Search for the cell housing the specified text and yield its (X, Y) center coordinate. 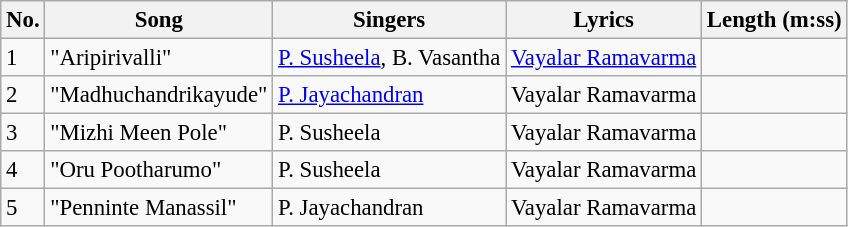
3 (23, 133)
1 (23, 58)
Lyrics (604, 20)
"Penninte Manassil" (159, 208)
"Oru Pootharumo" (159, 170)
5 (23, 208)
"Aripirivalli" (159, 58)
"Mizhi Meen Pole" (159, 133)
Song (159, 20)
P. Susheela, B. Vasantha (390, 58)
No. (23, 20)
2 (23, 95)
4 (23, 170)
Singers (390, 20)
Length (m:ss) (774, 20)
"Madhuchandrikayude" (159, 95)
